Pinpoint the cell where the given text exists, returning its (x, y) midpoint coordinate. 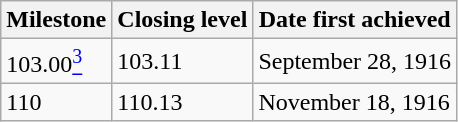
Date first achieved (355, 20)
103.11 (182, 62)
110 (56, 102)
November 18, 1916 (355, 102)
September 28, 1916 (355, 62)
Closing level (182, 20)
Milestone (56, 20)
103.003 (56, 62)
110.13 (182, 102)
